Output the [X, Y] coordinate of the center of the cell containing the given text.  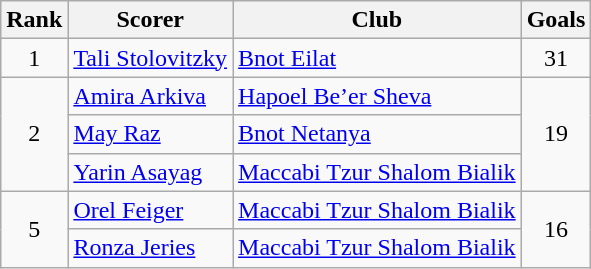
Tali Stolovitzky [150, 58]
Bnot Eilat [378, 58]
Ronza Jeries [150, 248]
May Raz [150, 134]
Orel Feiger [150, 210]
Club [378, 20]
Yarin Asayag [150, 172]
2 [34, 134]
5 [34, 229]
Amira Arkiva [150, 96]
1 [34, 58]
Scorer [150, 20]
Hapoel Be’er Sheva [378, 96]
Goals [556, 20]
Rank [34, 20]
16 [556, 229]
19 [556, 134]
31 [556, 58]
Bnot Netanya [378, 134]
